Identify which cell holds the provided text, then report its [x, y] central coordinate. 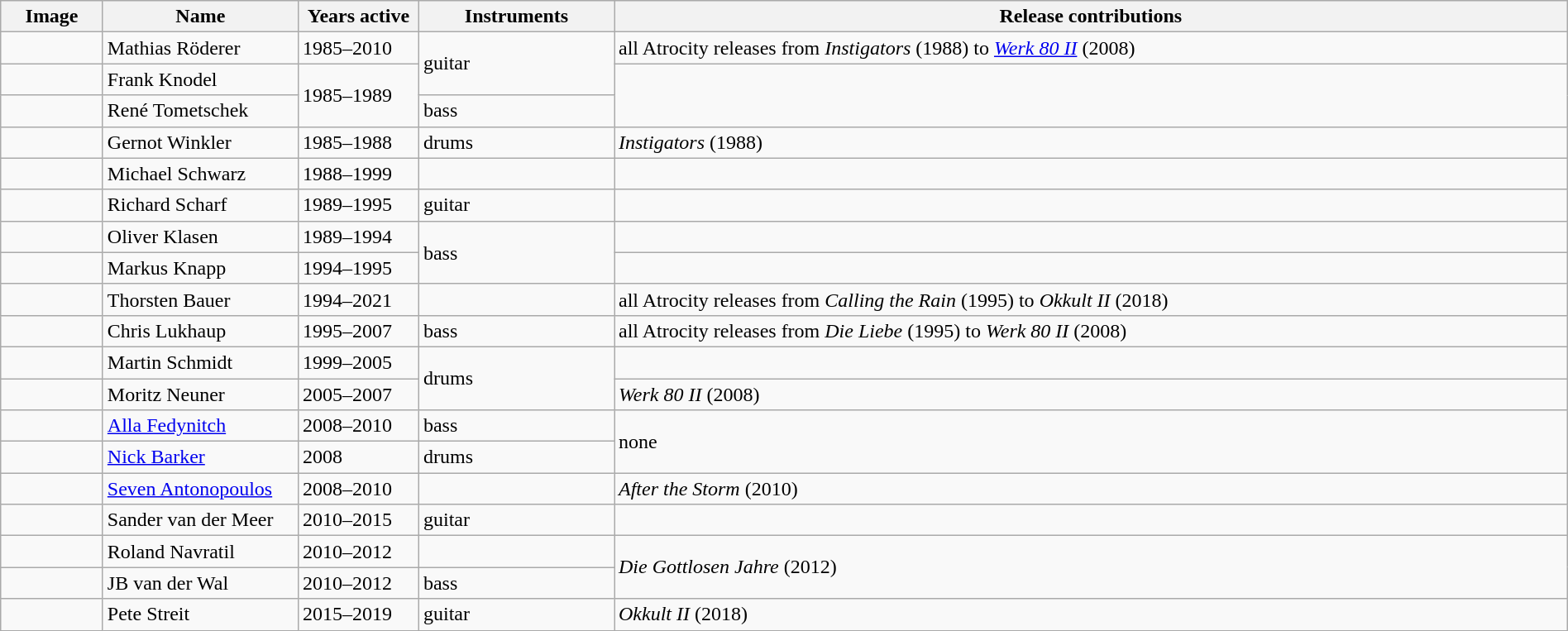
1994–1995 [358, 268]
Richard Scharf [200, 205]
all Atrocity releases from Instigators (1988) to Werk 80 II (2008) [1090, 48]
1985–2010 [358, 48]
Image [52, 17]
Instruments [516, 17]
Michael Schwarz [200, 174]
Name [200, 17]
Werk 80 II (2008) [1090, 394]
Oliver Klasen [200, 237]
all Atrocity releases from Die Liebe (1995) to Werk 80 II (2008) [1090, 331]
1989–1994 [358, 237]
Okkult II (2018) [1090, 614]
Thorsten Bauer [200, 299]
Chris Lukhaup [200, 331]
1995–2007 [358, 331]
all Atrocity releases from Calling the Rain (1995) to Okkult II (2018) [1090, 299]
Mathias Röderer [200, 48]
1985–1988 [358, 142]
Release contributions [1090, 17]
Roland Navratil [200, 552]
1985–1989 [358, 95]
Instigators (1988) [1090, 142]
1988–1999 [358, 174]
JB van der Wal [200, 583]
Nick Barker [200, 457]
2015–2019 [358, 614]
1999–2005 [358, 362]
Sander van der Meer [200, 520]
Pete Streit [200, 614]
Seven Antonopoulos [200, 489]
Years active [358, 17]
René Tometschek [200, 111]
Gernot Winkler [200, 142]
none [1090, 442]
2010–2015 [358, 520]
2008 [358, 457]
1994–2021 [358, 299]
Martin Schmidt [200, 362]
Die Gottlosen Jahre (2012) [1090, 567]
2005–2007 [358, 394]
Frank Knodel [200, 79]
1989–1995 [358, 205]
Markus Knapp [200, 268]
After the Storm (2010) [1090, 489]
Alla Fedynitch [200, 426]
Moritz Neuner [200, 394]
